Find where the given text appears and provide that cell's center as (x, y) coordinate. 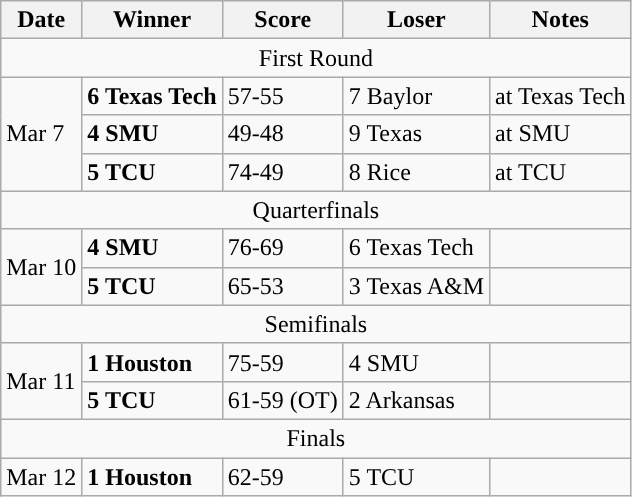
Date (42, 20)
8 Rice (416, 172)
Mar 11 (42, 381)
9 Texas (416, 134)
61-59 (OT) (282, 400)
Finals (316, 438)
57-55 (282, 96)
3 Texas A&M (416, 286)
75-59 (282, 362)
49-48 (282, 134)
at Texas Tech (560, 96)
Quarterfinals (316, 210)
65-53 (282, 286)
74-49 (282, 172)
Mar 10 (42, 267)
Mar 7 (42, 134)
Notes (560, 20)
Winner (152, 20)
7 Baylor (416, 96)
Loser (416, 20)
2 Arkansas (416, 400)
Score (282, 20)
62-59 (282, 477)
76-69 (282, 248)
at TCU (560, 172)
Mar 12 (42, 477)
at SMU (560, 134)
First Round (316, 58)
Semifinals (316, 324)
